For the text-containing cell, return its midpoint in [X, Y] coordinate format. 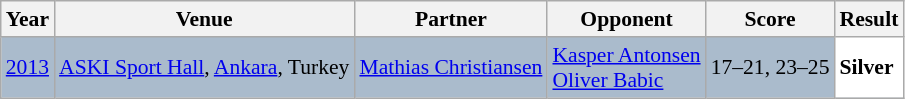
Kasper Antonsen Oliver Babic [626, 68]
2013 [28, 68]
ASKI Sport Hall, Ankara, Turkey [204, 68]
Result [868, 19]
Opponent [626, 19]
Silver [868, 68]
Score [770, 19]
Venue [204, 19]
17–21, 23–25 [770, 68]
Partner [450, 19]
Year [28, 19]
Mathias Christiansen [450, 68]
